Scan for the cell matching the given text and deliver its (x, y) coordinate at center. 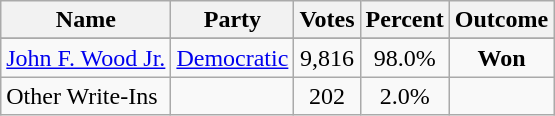
Other Write-Ins (86, 96)
9,816 (327, 58)
98.0% (404, 58)
2.0% (404, 96)
Outcome (501, 20)
John F. Wood Jr. (86, 58)
Percent (404, 20)
202 (327, 96)
Votes (327, 20)
Democratic (232, 58)
Party (232, 20)
Won (501, 58)
Name (86, 20)
